For the text-containing cell, return its midpoint in (X, Y) coordinate format. 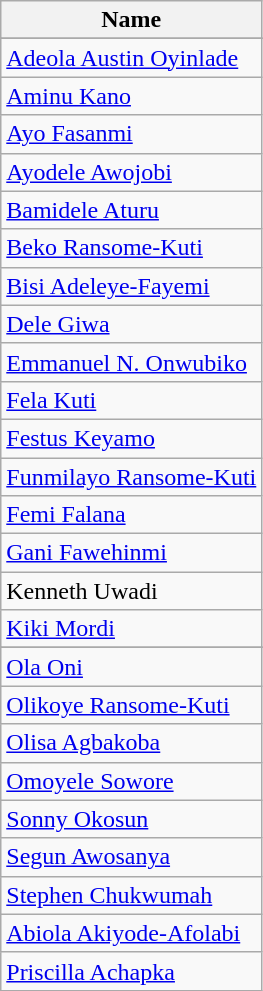
Segun Awosanya (132, 857)
Kiki Mordi (132, 629)
Funmilayo Ransome-Kuti (132, 477)
Omoyele Sowore (132, 781)
Priscilla Achapka (132, 971)
Emmanuel N. Onwubiko (132, 362)
Dele Giwa (132, 324)
Name (132, 20)
Fela Kuti (132, 400)
Abiola Akiyode-Afolabi (132, 933)
Gani Fawehinmi (132, 553)
Kenneth Uwadi (132, 591)
Beko Ransome-Kuti (132, 248)
Bamidele Aturu (132, 210)
Sonny Okosun (132, 819)
Festus Keyamo (132, 438)
Aminu Kano (132, 96)
Adeola Austin Oyinlade (132, 58)
Ayo Fasanmi (132, 134)
Femi Falana (132, 515)
Olisa Agbakoba (132, 743)
Ayodele Awojobi (132, 172)
Stephen Chukwumah (132, 895)
Olikoye Ransome-Kuti (132, 705)
Ola Oni (132, 667)
Bisi Adeleye-Fayemi (132, 286)
